Search for the cell housing the specified text and yield its (x, y) center coordinate. 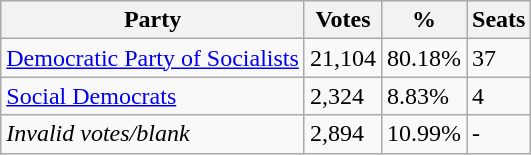
Seats (499, 20)
- (499, 134)
8.83% (424, 96)
2,894 (342, 134)
37 (499, 58)
Invalid votes/blank (153, 134)
4 (499, 96)
Social Democrats (153, 96)
Democratic Party of Socialists (153, 58)
Party (153, 20)
% (424, 20)
80.18% (424, 58)
2,324 (342, 96)
10.99% (424, 134)
21,104 (342, 58)
Votes (342, 20)
